From the cell containing the given text, extract its center point as (x, y) coordinate. 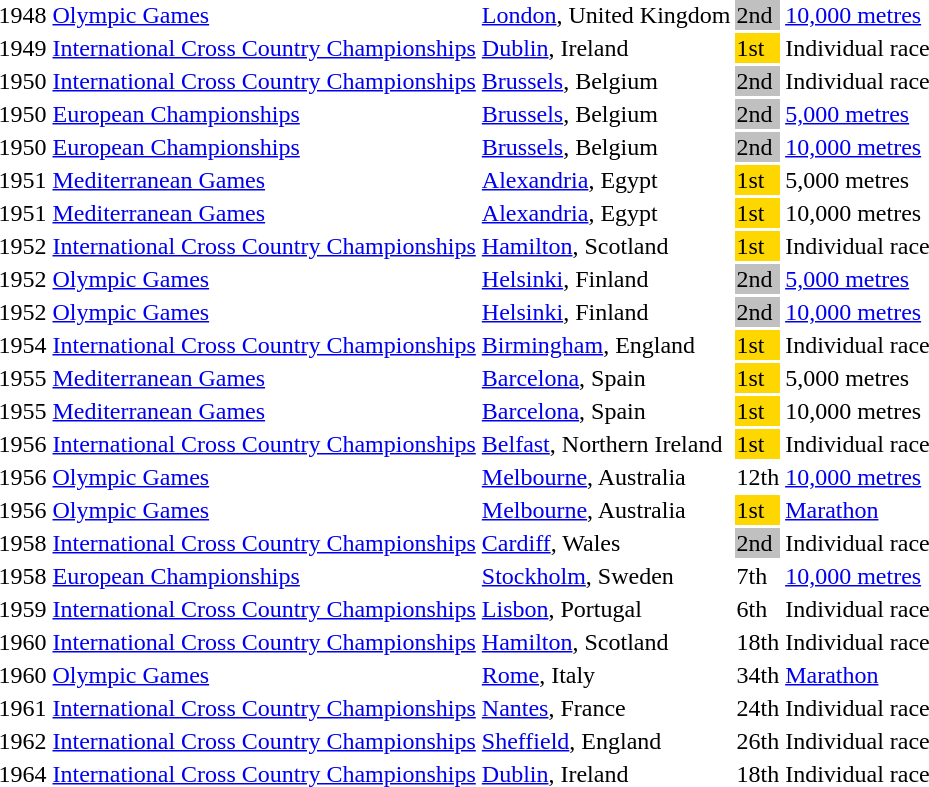
Dublin, Ireland (606, 48)
Stockholm, Sweden (606, 576)
34th (758, 675)
London, United Kingdom (606, 15)
18th (758, 642)
26th (758, 741)
Nantes, France (606, 708)
6th (758, 609)
Rome, Italy (606, 675)
Lisbon, Portugal (606, 609)
7th (758, 576)
Cardiff, Wales (606, 543)
12th (758, 477)
Belfast, Northern Ireland (606, 444)
Birmingham, England (606, 345)
Sheffield, England (606, 741)
24th (758, 708)
